Return the [x, y] coordinate for the center point of the cell that contains the specified text.  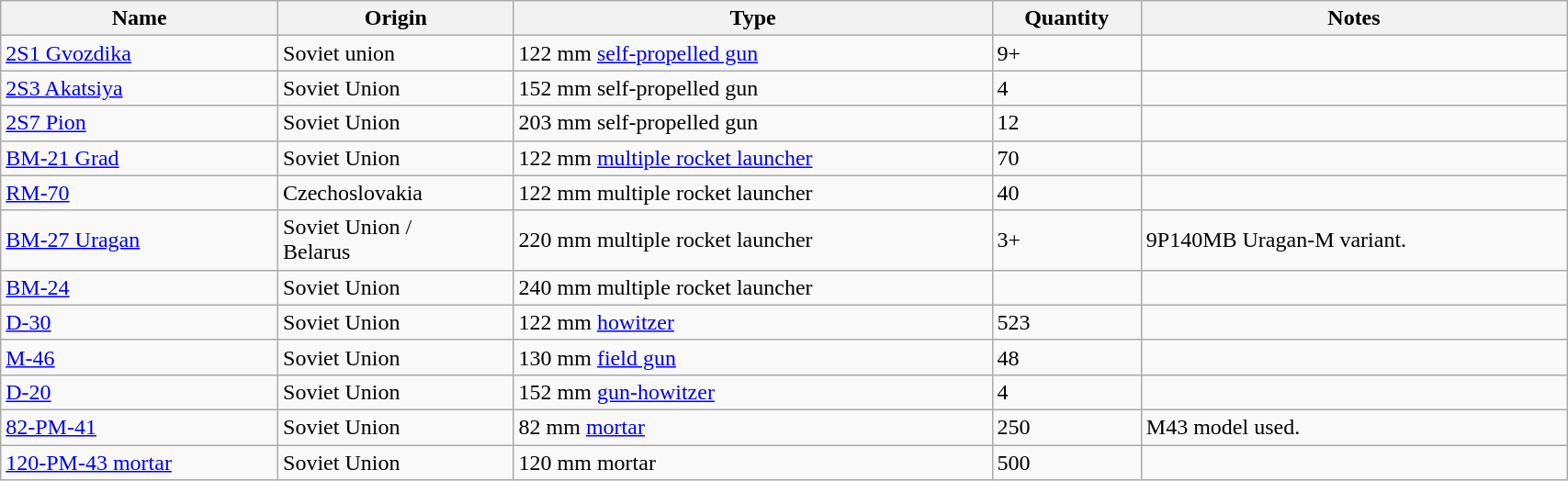
122 mm howitzer [753, 322]
82 mm mortar [753, 427]
130 mm field gun [753, 357]
BM-21 Grad [140, 158]
D-20 [140, 392]
240 mm multiple rocket launcher [753, 287]
Name [140, 18]
2S7 Pion [140, 123]
Czechoslovakia [397, 193]
Soviet Union /Belarus [397, 240]
RM-70 [140, 193]
40 [1066, 193]
Type [753, 18]
D-30 [140, 322]
12 [1066, 123]
500 [1066, 462]
70 [1066, 158]
120 mm mortar [753, 462]
523 [1066, 322]
Origin [397, 18]
M43 model used. [1354, 427]
BM-27 Uragan [140, 240]
Quantity [1066, 18]
120-PM-43 mortar [140, 462]
2S3 Akatsiya [140, 88]
M-46 [140, 357]
122 mm self-propelled gun [753, 53]
82-PM-41 [140, 427]
BM-24 [140, 287]
250 [1066, 427]
9+ [1066, 53]
203 mm self-propelled gun [753, 123]
48 [1066, 357]
152 mm self-propelled gun [753, 88]
3+ [1066, 240]
2S1 Gvozdika [140, 53]
Soviet union [397, 53]
152 mm gun-howitzer [753, 392]
Notes [1354, 18]
9P140MB Uragan-M variant. [1354, 240]
220 mm multiple rocket launcher [753, 240]
